Output the [x, y] coordinate of the center of the cell containing the given text.  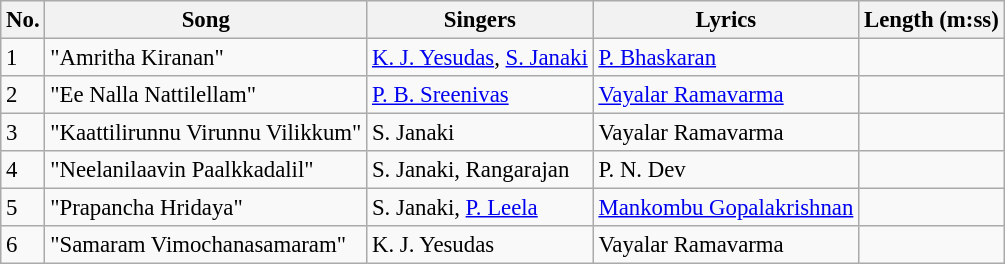
"Samaram Vimochanasamaram" [206, 245]
"Neelanilaavin Paalkkadalil" [206, 170]
"Amritha Kiranan" [206, 58]
1 [23, 58]
Song [206, 20]
6 [23, 245]
Singers [480, 20]
S. Janaki [480, 133]
P. Bhaskaran [726, 58]
Length (m:ss) [932, 20]
No. [23, 20]
"Prapancha Hridaya" [206, 208]
K. J. Yesudas [480, 245]
P. B. Sreenivas [480, 95]
"Ee Nalla Nattilellam" [206, 95]
3 [23, 133]
S. Janaki, Rangarajan [480, 170]
P. N. Dev [726, 170]
5 [23, 208]
S. Janaki, P. Leela [480, 208]
Mankombu Gopalakrishnan [726, 208]
K. J. Yesudas, S. Janaki [480, 58]
Lyrics [726, 20]
"Kaattilirunnu Virunnu Vilikkum" [206, 133]
4 [23, 170]
2 [23, 95]
